Return [X, Y] of the center of cell containing provided text 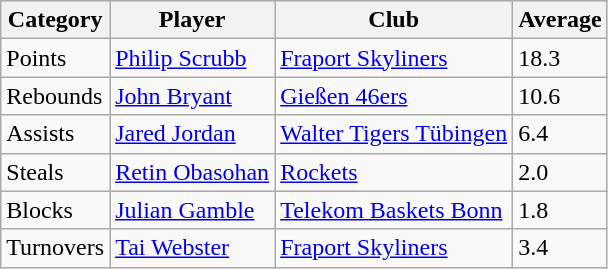
Category [56, 20]
Philip Scrubb [192, 58]
Tai Webster [192, 248]
Turnovers [56, 248]
Steals [56, 172]
Julian Gamble [192, 210]
Retin Obasohan [192, 172]
Player [192, 20]
Rockets [394, 172]
Walter Tigers Tübingen [394, 134]
Jared Jordan [192, 134]
2.0 [560, 172]
3.4 [560, 248]
18.3 [560, 58]
Rebounds [56, 96]
Telekom Baskets Bonn [394, 210]
10.6 [560, 96]
Club [394, 20]
Average [560, 20]
John Bryant [192, 96]
Assists [56, 134]
6.4 [560, 134]
Blocks [56, 210]
Gießen 46ers [394, 96]
1.8 [560, 210]
Points [56, 58]
